For the text-containing cell, return its midpoint in [x, y] coordinate format. 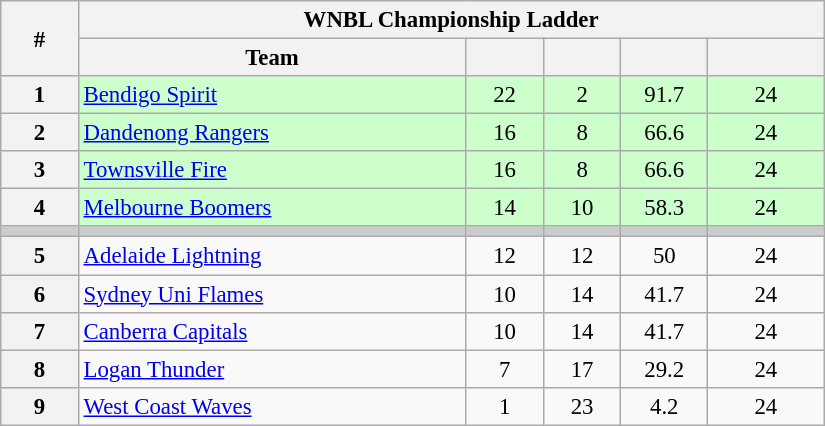
Logan Thunder [272, 369]
WNBL Championship Ladder [451, 20]
West Coast Waves [272, 406]
6 [40, 294]
22 [505, 95]
23 [582, 406]
17 [582, 369]
29.2 [664, 369]
Melbourne Boomers [272, 208]
4 [40, 208]
Sydney Uni Flames [272, 294]
4.2 [664, 406]
# [40, 38]
91.7 [664, 95]
Bendigo Spirit [272, 95]
Townsville Fire [272, 170]
9 [40, 406]
50 [664, 256]
3 [40, 170]
Dandenong Rangers [272, 133]
Adelaide Lightning [272, 256]
5 [40, 256]
58.3 [664, 208]
Team [272, 58]
Canberra Capitals [272, 331]
